Provide the (X, Y) coordinate of the cell's center where the given text is located.  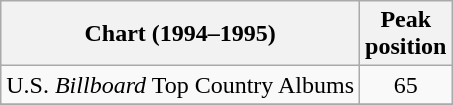
65 (406, 85)
Chart (1994–1995) (180, 34)
U.S. Billboard Top Country Albums (180, 85)
Peakposition (406, 34)
